Provide the [X, Y] coordinate of the cell's center where the given text is located.  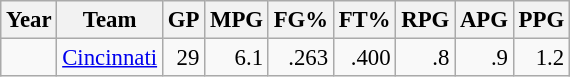
PPG [541, 20]
Year [29, 20]
.8 [426, 58]
Team [110, 20]
Cincinnati [110, 58]
FG% [300, 20]
APG [484, 20]
.263 [300, 58]
RPG [426, 20]
.9 [484, 58]
29 [183, 58]
GP [183, 20]
6.1 [237, 58]
MPG [237, 20]
.400 [364, 58]
1.2 [541, 58]
FT% [364, 20]
